Scan for the cell matching the given text and deliver its [X, Y] coordinate at center. 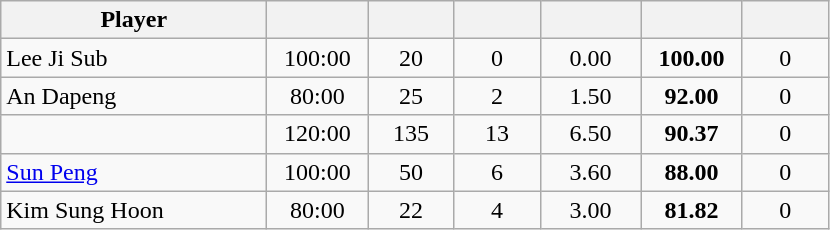
20 [411, 58]
81.82 [692, 210]
6 [497, 172]
Sun Peng [134, 172]
88.00 [692, 172]
3.60 [590, 172]
25 [411, 96]
90.37 [692, 134]
4 [497, 210]
Player [134, 20]
An Dapeng [134, 96]
13 [497, 134]
50 [411, 172]
Kim Sung Hoon [134, 210]
2 [497, 96]
120:00 [318, 134]
Lee Ji Sub [134, 58]
100.00 [692, 58]
1.50 [590, 96]
6.50 [590, 134]
22 [411, 210]
0.00 [590, 58]
92.00 [692, 96]
135 [411, 134]
3.00 [590, 210]
